From the cell containing the given text, extract its center point as [X, Y] coordinate. 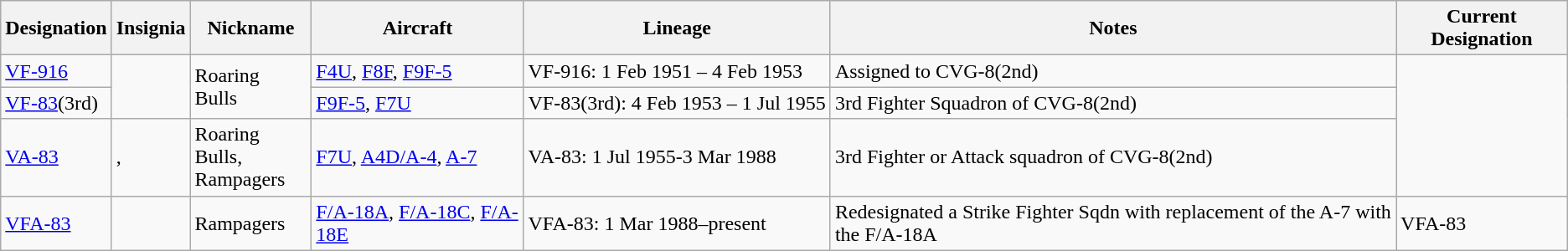
Rampagers [251, 223]
VF-916: 1 Feb 1951 – 4 Feb 1953 [677, 71]
, [151, 157]
Notes [1112, 28]
Current Designation [1483, 28]
F/A-18A, F/A-18C, F/A-18E [417, 223]
Roaring Bulls [251, 87]
VFA-83: 1 Mar 1988–present [677, 223]
F9F-5, F7U [417, 103]
F7U, A4D/A-4, A-7 [417, 157]
Aircraft [417, 28]
VF-916 [56, 71]
Roaring Bulls,Rampagers [251, 157]
3rd Fighter or Attack squadron of CVG-8(2nd) [1112, 157]
Nickname [251, 28]
Designation [56, 28]
VA-83 [56, 157]
3rd Fighter Squadron of CVG-8(2nd) [1112, 103]
Insignia [151, 28]
Redesignated a Strike Fighter Sqdn with replacement of the A-7 with the F/A-18A [1112, 223]
VA-83: 1 Jul 1955-3 Mar 1988 [677, 157]
Lineage [677, 28]
F4U, F8F, F9F-5 [417, 71]
VF-83(3rd) [56, 103]
VF-83(3rd): 4 Feb 1953 – 1 Jul 1955 [677, 103]
Assigned to CVG-8(2nd) [1112, 71]
